Identify which cell holds the provided text, then report its [X, Y] central coordinate. 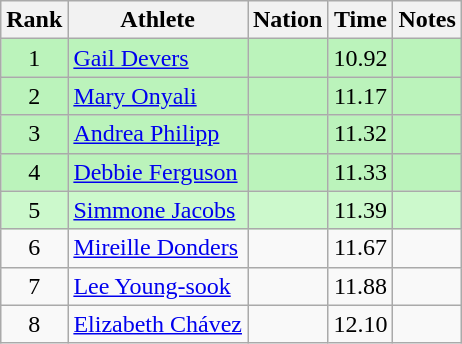
10.92 [360, 58]
Rank [34, 20]
Athlete [158, 20]
11.67 [360, 248]
12.10 [360, 324]
Debbie Ferguson [158, 172]
Lee Young-sook [158, 286]
11.17 [360, 96]
Time [360, 20]
11.88 [360, 286]
1 [34, 58]
5 [34, 210]
8 [34, 324]
11.32 [360, 134]
Notes [427, 20]
Elizabeth Chávez [158, 324]
Simmone Jacobs [158, 210]
11.33 [360, 172]
7 [34, 286]
3 [34, 134]
Andrea Philipp [158, 134]
4 [34, 172]
2 [34, 96]
6 [34, 248]
Mireille Donders [158, 248]
Nation [288, 20]
11.39 [360, 210]
Mary Onyali [158, 96]
Gail Devers [158, 58]
